Scan for the cell matching the given text and deliver its [X, Y] coordinate at center. 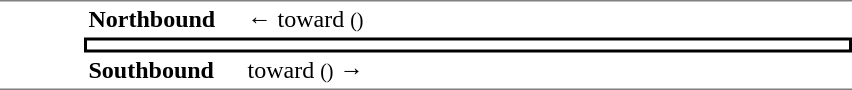
Northbound [164, 19]
toward () → [548, 71]
← toward () [548, 19]
Southbound [164, 71]
